Detect which cell encompasses the target text, then output its (x, y) center coordinate. 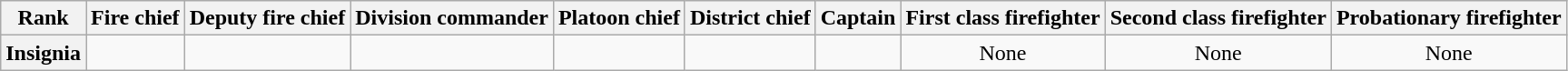
Fire chief (136, 18)
Probationary firefighter (1449, 18)
District chief (750, 18)
Second class firefighter (1218, 18)
Insignia (44, 53)
Captain (858, 18)
Division commander (452, 18)
First class firefighter (1002, 18)
Deputy fire chief (267, 18)
Rank (44, 18)
Platoon chief (619, 18)
